Return [x, y] of the center of cell containing provided text 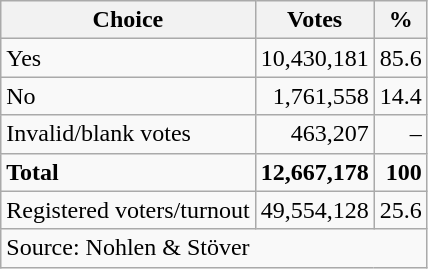
49,554,128 [314, 210]
– [400, 134]
Total [128, 172]
463,207 [314, 134]
Source: Nohlen & Stöver [214, 248]
85.6 [400, 58]
Choice [128, 20]
Votes [314, 20]
Registered voters/turnout [128, 210]
Yes [128, 58]
25.6 [400, 210]
12,667,178 [314, 172]
10,430,181 [314, 58]
14.4 [400, 96]
% [400, 20]
No [128, 96]
Invalid/blank votes [128, 134]
1,761,558 [314, 96]
100 [400, 172]
